Search for the cell housing the specified text and yield its (X, Y) center coordinate. 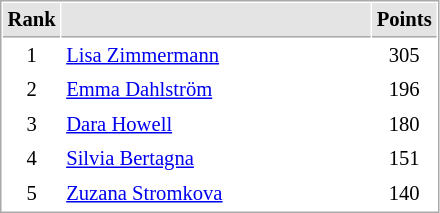
Emma Dahlström (216, 90)
1 (32, 56)
Points (404, 20)
2 (32, 90)
140 (404, 194)
5 (32, 194)
196 (404, 90)
305 (404, 56)
151 (404, 158)
Zuzana Stromkova (216, 194)
4 (32, 158)
Dara Howell (216, 124)
3 (32, 124)
Silvia Bertagna (216, 158)
Lisa Zimmermann (216, 56)
180 (404, 124)
Rank (32, 20)
